Identify which cell holds the provided text, then report its (x, y) central coordinate. 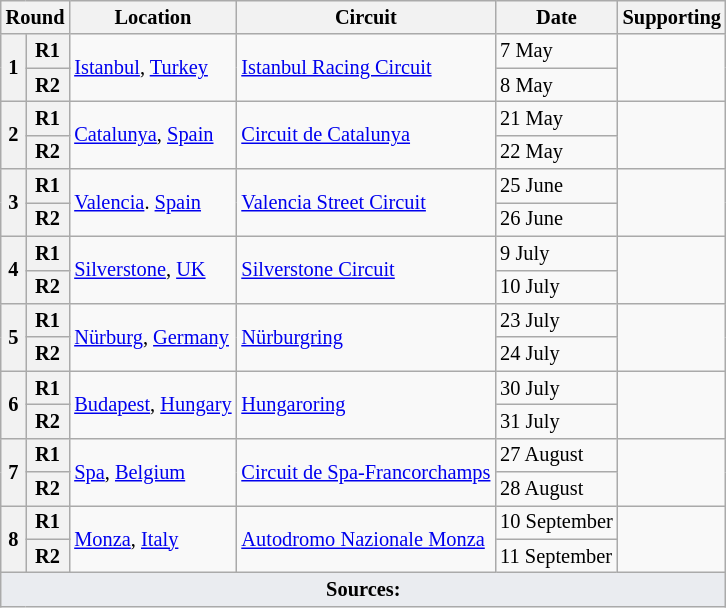
Round (36, 17)
10 July (556, 287)
30 July (556, 388)
Istanbul Racing Circuit (366, 68)
27 August (556, 455)
Catalunya, Spain (152, 134)
Location (152, 17)
31 July (556, 421)
3 (14, 202)
22 May (556, 152)
2 (14, 134)
8 May (556, 85)
21 May (556, 118)
Date (556, 17)
26 June (556, 219)
23 July (556, 320)
4 (14, 270)
Supporting (672, 17)
28 August (556, 489)
11 September (556, 556)
Nürburgring (366, 336)
Valencia Street Circuit (366, 202)
Spa, Belgium (152, 472)
Circuit de Catalunya (366, 134)
Hungaroring (366, 404)
Sources: (364, 589)
8 (14, 538)
Istanbul, Turkey (152, 68)
24 July (556, 354)
Nürburg, Germany (152, 336)
5 (14, 336)
25 June (556, 186)
Silverstone, UK (152, 270)
Silverstone Circuit (366, 270)
Budapest, Hungary (152, 404)
6 (14, 404)
Circuit (366, 17)
Circuit de Spa-Francorchamps (366, 472)
7 May (556, 51)
Autodromo Nazionale Monza (366, 538)
9 July (556, 253)
7 (14, 472)
1 (14, 68)
Monza, Italy (152, 538)
10 September (556, 522)
Valencia. Spain (152, 202)
